Detect which cell encompasses the target text, then output its [X, Y] center coordinate. 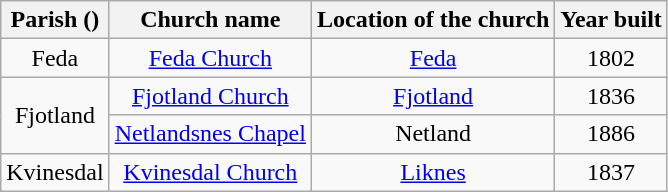
1802 [612, 58]
Kvinesdal Church [210, 172]
Fjotland Church [210, 96]
Location of the church [432, 20]
1886 [612, 134]
Parish () [55, 20]
Year built [612, 20]
Netlandsnes Chapel [210, 134]
1837 [612, 172]
1836 [612, 96]
Kvinesdal [55, 172]
Liknes [432, 172]
Church name [210, 20]
Feda Church [210, 58]
Netland [432, 134]
